Pinpoint the cell where the given text exists, returning its (X, Y) midpoint coordinate. 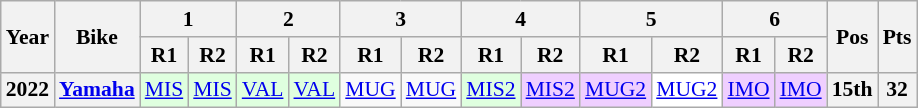
Pos (852, 36)
4 (520, 19)
15th (852, 90)
2 (288, 19)
32 (898, 90)
Yamaha (97, 90)
1 (188, 19)
Year (28, 36)
Bike (97, 36)
6 (774, 19)
Pts (898, 36)
5 (652, 19)
2022 (28, 90)
3 (400, 19)
